Provide the (x, y) coordinate of the cell's center where the given text is located.  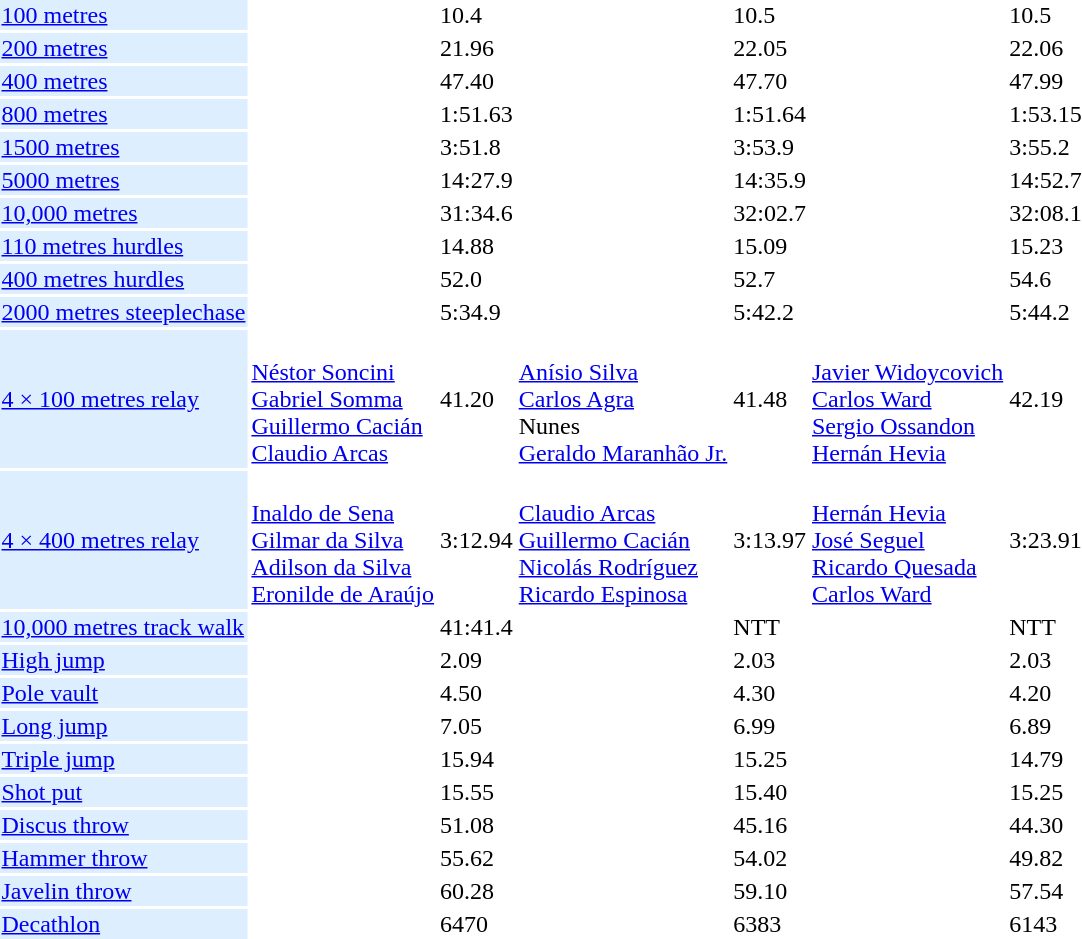
2.09 (477, 660)
47.40 (477, 81)
Javier WidoycovichCarlos WardSergio OssandonHernán Hevia (907, 399)
2.03 (770, 660)
Long jump (124, 726)
15.55 (477, 792)
4.30 (770, 693)
41.48 (770, 399)
10,000 metres (124, 213)
54.02 (770, 858)
52.0 (477, 279)
60.28 (477, 891)
5:34.9 (477, 312)
High jump (124, 660)
1:51.64 (770, 114)
Hammer throw (124, 858)
Pole vault (124, 693)
47.70 (770, 81)
41:41.4 (477, 627)
22.05 (770, 48)
Inaldo de SenaGilmar da SilvaAdilson da SilvaEronilde de Araújo (343, 540)
6.99 (770, 726)
41.20 (477, 399)
NTT (770, 627)
400 metres (124, 81)
6383 (770, 924)
Decathlon (124, 924)
15.25 (770, 759)
4 × 400 metres relay (124, 540)
32:02.7 (770, 213)
200 metres (124, 48)
100 metres (124, 15)
10.4 (477, 15)
15.94 (477, 759)
5:42.2 (770, 312)
2000 metres steeplechase (124, 312)
59.10 (770, 891)
1500 metres (124, 147)
55.62 (477, 858)
14.88 (477, 246)
6470 (477, 924)
31:34.6 (477, 213)
51.08 (477, 825)
14:35.9 (770, 180)
3:12.94 (477, 540)
400 metres hurdles (124, 279)
7.05 (477, 726)
3:51.8 (477, 147)
52.7 (770, 279)
4 × 100 metres relay (124, 399)
Claudio ArcasGuillermo CaciánNicolás RodríguezRicardo Espinosa (623, 540)
3:13.97 (770, 540)
Hernán HeviaJosé SeguelRicardo QuesadaCarlos Ward (907, 540)
1:51.63 (477, 114)
10.5 (770, 15)
Triple jump (124, 759)
14:27.9 (477, 180)
4.50 (477, 693)
Shot put (124, 792)
15.40 (770, 792)
45.16 (770, 825)
10,000 metres track walk (124, 627)
Néstor SonciniGabriel SommaGuillermo CaciánClaudio Arcas (343, 399)
800 metres (124, 114)
Anísio SilvaCarlos AgraNunesGeraldo Maranhão Jr. (623, 399)
3:53.9 (770, 147)
15.09 (770, 246)
5000 metres (124, 180)
21.96 (477, 48)
Javelin throw (124, 891)
Discus throw (124, 825)
110 metres hurdles (124, 246)
